Find where the given text appears and provide that cell's center as [x, y] coordinate. 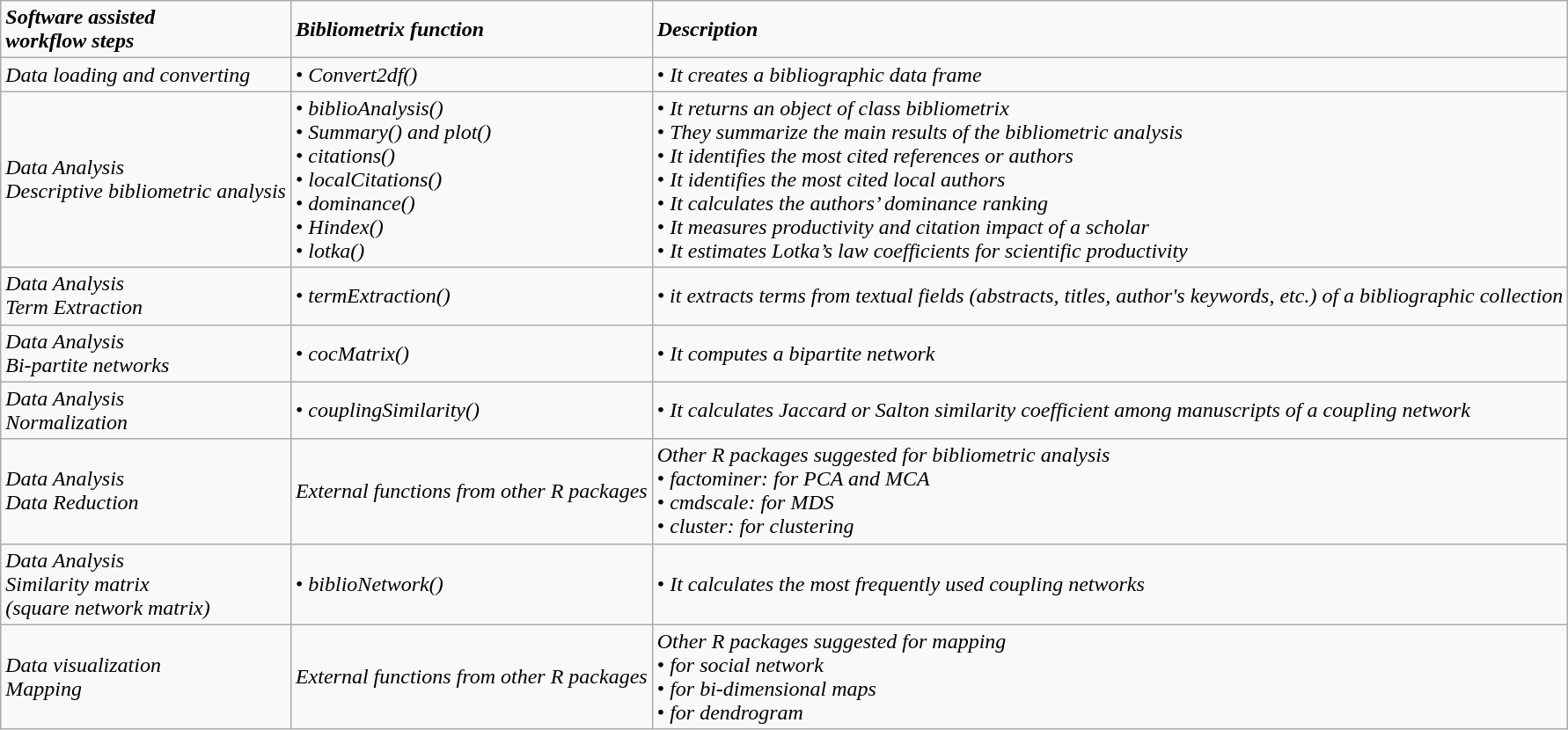
• biblioAnalysis()• Summary() and plot()• citations()• localCitations()• dominance()• Hindex()• lotka() [472, 179]
Data AnalysisDescriptive bibliometric analysis [146, 179]
• It calculates the most frequently used coupling networks [1110, 584]
Other R packages suggested for bibliometric analysis• factominer: for PCA and MCA• cmdscale: for MDS• cluster: for clustering [1110, 491]
• termExtraction() [472, 296]
• couplingSimilarity() [472, 410]
Data AnalysisData Reduction [146, 491]
Data AnalysisNormalization [146, 410]
Data AnalysisSimilarity matrix(square network matrix) [146, 584]
• It computes a bipartite network [1110, 354]
• It calculates Jaccard or Salton similarity coefficient among manuscripts of a coupling network [1110, 410]
• Convert2df() [472, 75]
Data visualizationMapping [146, 677]
Data AnalysisTerm Extraction [146, 296]
Data AnalysisBi-partite networks [146, 354]
• it extracts terms from textual fields (abstracts, titles, author's keywords, etc.) of a bibliographic collection [1110, 296]
• biblioNetwork() [472, 584]
Other R packages suggested for mapping• for social network• for bi-dimensional maps• for dendrogram [1110, 677]
Software assistedworkflow steps [146, 30]
• cocMatrix() [472, 354]
Data loading and converting [146, 75]
Description [1110, 30]
Bibliometrix function [472, 30]
• It creates a bibliographic data frame [1110, 75]
